Capture the cell that displays the provided text and extract its [x, y] central coordinate. 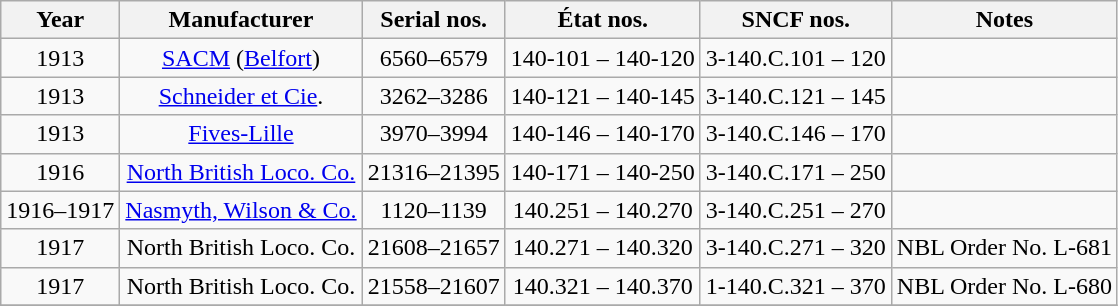
3-140.C.271 – 320 [796, 248]
Nasmyth, Wilson & Co. [241, 210]
SNCF nos. [796, 20]
140-171 – 140-250 [602, 172]
SACM (Belfort) [241, 58]
Year [60, 20]
3-140.C.171 – 250 [796, 172]
3-140.C.146 – 170 [796, 134]
140-121 – 140-145 [602, 96]
NBL Order No. L-681 [1004, 248]
1916 [60, 172]
État nos. [602, 20]
3970–3994 [434, 134]
21608–21657 [434, 248]
Serial nos. [434, 20]
1916–1917 [60, 210]
NBL Order No. L-680 [1004, 286]
3262–3286 [434, 96]
21558–21607 [434, 286]
1120–1139 [434, 210]
Manufacturer [241, 20]
3-140.C.101 – 120 [796, 58]
Notes [1004, 20]
1-140.C.321 – 370 [796, 286]
3-140.C.251 – 270 [796, 210]
Fives-Lille [241, 134]
Schneider et Cie. [241, 96]
140.321 – 140.370 [602, 286]
140.251 – 140.270 [602, 210]
3-140.C.121 – 145 [796, 96]
6560–6579 [434, 58]
140-101 – 140-120 [602, 58]
21316–21395 [434, 172]
140-146 – 140-170 [602, 134]
140.271 – 140.320 [602, 248]
